Detect which cell encompasses the target text, then output its (X, Y) center coordinate. 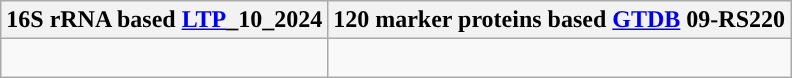
120 marker proteins based GTDB 09-RS220 (560, 20)
16S rRNA based LTP_10_2024 (164, 20)
